Determine the [x, y] coordinate at the center of the cell enclosing the given text.  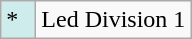
* [18, 20]
Led Division 1 [114, 20]
